Find where the given text appears and provide that cell's center as [x, y] coordinate. 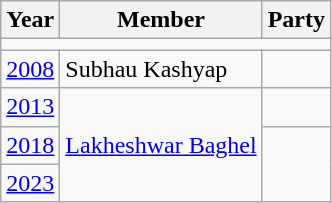
2013 [30, 107]
2023 [30, 183]
Subhau Kashyap [161, 69]
2008 [30, 69]
Member [161, 20]
Lakheshwar Baghel [161, 145]
Year [30, 20]
2018 [30, 145]
Party [296, 20]
